Search for the cell housing the specified text and yield its (X, Y) center coordinate. 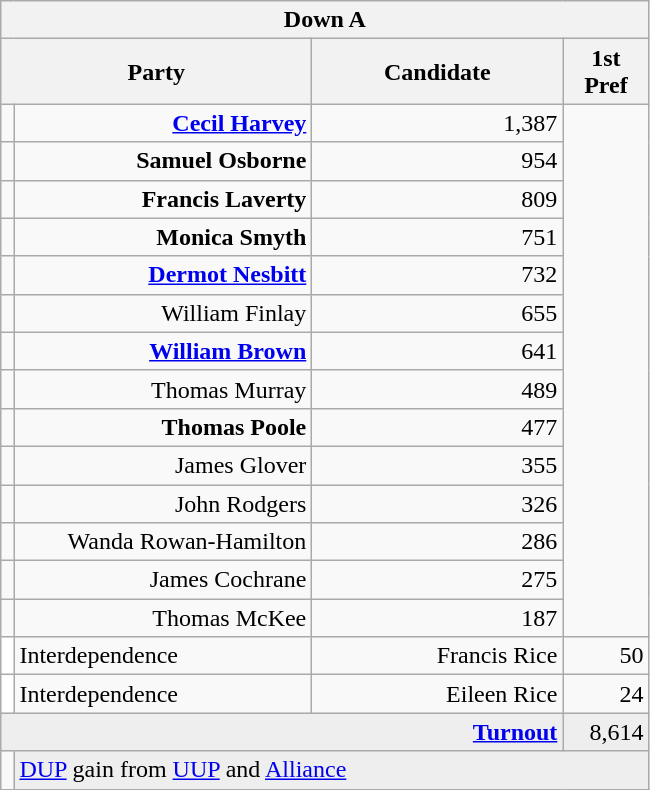
24 (606, 694)
275 (438, 580)
Eileen Rice (438, 694)
William Finlay (163, 313)
954 (438, 161)
477 (438, 427)
James Cochrane (163, 580)
Thomas Poole (163, 427)
Francis Rice (438, 656)
DUP gain from UUP and Alliance (332, 770)
Candidate (438, 72)
187 (438, 618)
732 (438, 275)
Samuel Osborne (163, 161)
Dermot Nesbitt (163, 275)
8,614 (606, 732)
50 (606, 656)
Thomas McKee (163, 618)
Party (156, 72)
326 (438, 503)
489 (438, 389)
Down A (325, 20)
1st Pref (606, 72)
809 (438, 199)
Turnout (282, 732)
John Rodgers (163, 503)
655 (438, 313)
Cecil Harvey (163, 123)
751 (438, 237)
641 (438, 351)
Thomas Murray (163, 389)
William Brown (163, 351)
355 (438, 465)
286 (438, 542)
Wanda Rowan-Hamilton (163, 542)
Monica Smyth (163, 237)
1,387 (438, 123)
James Glover (163, 465)
Francis Laverty (163, 199)
